Pinpoint the cell where the given text exists, returning its [x, y] midpoint coordinate. 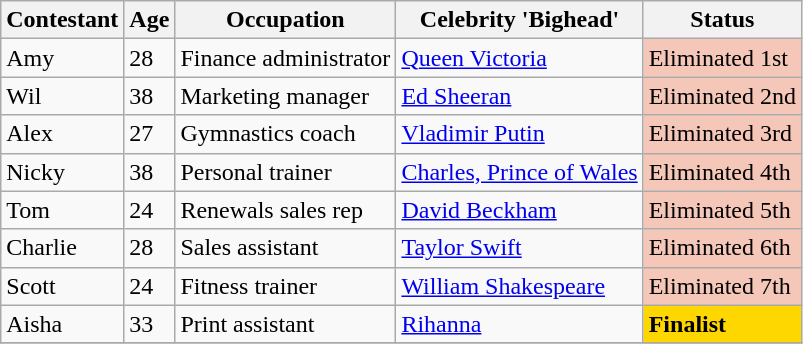
Taylor Swift [520, 248]
Print assistant [286, 324]
Eliminated 3rd [722, 134]
Vladimir Putin [520, 134]
Finance administrator [286, 58]
Fitness trainer [286, 286]
Age [150, 20]
Occupation [286, 20]
Alex [62, 134]
Ed Sheeran [520, 96]
Gymnastics coach [286, 134]
Contestant [62, 20]
David Beckham [520, 210]
Renewals sales rep [286, 210]
Marketing manager [286, 96]
Eliminated 5th [722, 210]
Eliminated 6th [722, 248]
Wil [62, 96]
William Shakespeare [520, 286]
Sales assistant [286, 248]
Celebrity 'Bighead' [520, 20]
Eliminated 7th [722, 286]
Status [722, 20]
27 [150, 134]
Amy [62, 58]
Charlie [62, 248]
Rihanna [520, 324]
Finalist [722, 324]
Eliminated 1st [722, 58]
Charles, Prince of Wales [520, 172]
Aisha [62, 324]
Scott [62, 286]
Queen Victoria [520, 58]
Eliminated 4th [722, 172]
Tom [62, 210]
Nicky [62, 172]
33 [150, 324]
Eliminated 2nd [722, 96]
Personal trainer [286, 172]
